Extract the [X, Y] coordinate from the center of the cell holding the provided text.  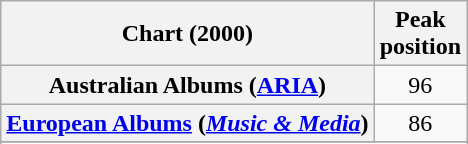
86 [420, 123]
Australian Albums (ARIA) [188, 85]
European Albums (Music & Media) [188, 123]
Chart (2000) [188, 34]
96 [420, 85]
Peakposition [420, 34]
